Output the [X, Y] coordinate of the center of the cell containing the given text.  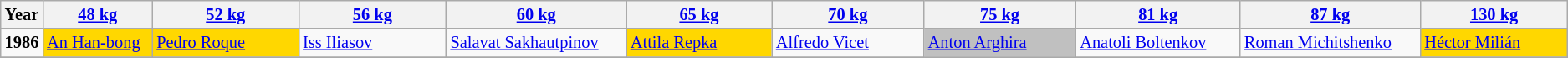
Alfredo Vicet [848, 43]
Anatoli Boltenkov [1157, 43]
An Han-bong [97, 43]
81 kg [1157, 14]
87 kg [1330, 14]
Roman Michitshenko [1330, 43]
1986 [22, 43]
56 kg [372, 14]
Anton Arghira [1000, 43]
65 kg [699, 14]
Iss Iliasov [372, 43]
Attila Repka [699, 43]
130 kg [1494, 14]
Salavat Sakhautpinov [537, 43]
60 kg [537, 14]
Héctor Milián [1494, 43]
75 kg [1000, 14]
Year [22, 14]
52 kg [226, 14]
70 kg [848, 14]
Pedro Roque [226, 43]
48 kg [97, 14]
